Detect which cell encompasses the target text, then output its [X, Y] center coordinate. 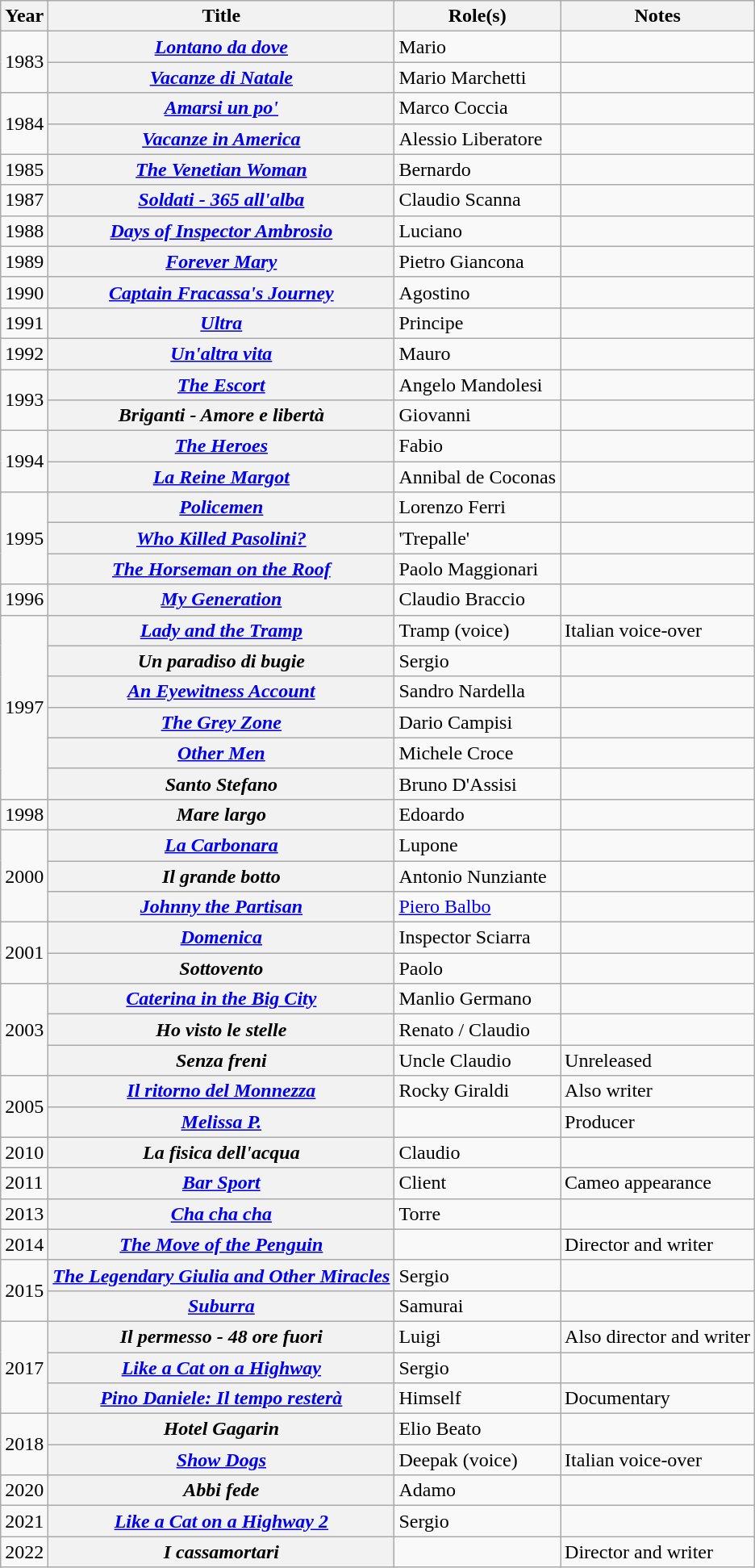
2018 [24, 1445]
Ho visto le stelle [221, 1030]
La Reine Margot [221, 477]
Himself [478, 1399]
Lady and the Tramp [221, 630]
Amarsi un po' [221, 108]
Il grande botto [221, 876]
2010 [24, 1152]
Vacanze in America [221, 139]
2022 [24, 1552]
1994 [24, 462]
Documentary [658, 1399]
Renato / Claudio [478, 1030]
1990 [24, 292]
Principe [478, 323]
Domenica [221, 938]
Claudio Scanna [478, 200]
Cameo appearance [658, 1183]
Like a Cat on a Highway 2 [221, 1521]
1997 [24, 707]
2013 [24, 1214]
Client [478, 1183]
La Carbonara [221, 845]
Ultra [221, 323]
Notes [658, 16]
1993 [24, 400]
Uncle Claudio [478, 1060]
Paolo Maggionari [478, 569]
The Legendary Giulia and Other Miracles [221, 1275]
Sottovento [221, 968]
1988 [24, 231]
Pietro Giancona [478, 261]
Also writer [658, 1091]
Claudio Braccio [478, 600]
Other Men [221, 753]
Torre [478, 1214]
Melissa P. [221, 1122]
Angelo Mandolesi [478, 385]
Hotel Gagarin [221, 1429]
Rocky Giraldi [478, 1091]
Piero Balbo [478, 907]
Deepak (voice) [478, 1460]
Il ritorno del Monnezza [221, 1091]
The Escort [221, 385]
Vacanze di Natale [221, 77]
Fabio [478, 446]
2020 [24, 1491]
1984 [24, 123]
2011 [24, 1183]
Title [221, 16]
Claudio [478, 1152]
1995 [24, 538]
The Heroes [221, 446]
The Horseman on the Roof [221, 569]
Days of Inspector Ambrosio [221, 231]
The Grey Zone [221, 722]
I cassamortari [221, 1552]
Manlio Germano [478, 999]
Briganti - Amore e libertà [221, 416]
Producer [658, 1122]
Tramp (voice) [478, 630]
2015 [24, 1290]
Like a Cat on a Highway [221, 1368]
Bar Sport [221, 1183]
1985 [24, 169]
2001 [24, 953]
Caterina in the Big City [221, 999]
Annibal de Coconas [478, 477]
Mario Marchetti [478, 77]
Un paradiso di bugie [221, 661]
Antonio Nunziante [478, 876]
Who Killed Pasolini? [221, 538]
Captain Fracassa's Journey [221, 292]
Samurai [478, 1306]
Adamo [478, 1491]
2017 [24, 1367]
Bernardo [478, 169]
Suburra [221, 1306]
Giovanni [478, 416]
1996 [24, 600]
Year [24, 16]
Senza freni [221, 1060]
2000 [24, 876]
Show Dogs [221, 1460]
1987 [24, 200]
2014 [24, 1244]
Dario Campisi [478, 722]
An Eyewitness Account [221, 692]
Soldati - 365 all'alba [221, 200]
2021 [24, 1521]
Edoardo [478, 814]
1992 [24, 353]
Role(s) [478, 16]
The Venetian Woman [221, 169]
Agostino [478, 292]
The Move of the Penguin [221, 1244]
Also director and writer [658, 1336]
Michele Croce [478, 753]
Mare largo [221, 814]
Mauro [478, 353]
Luciano [478, 231]
2003 [24, 1030]
Lorenzo Ferri [478, 508]
Il permesso - 48 ore fuori [221, 1336]
Policemen [221, 508]
Mario [478, 47]
Marco Coccia [478, 108]
Inspector Sciarra [478, 938]
Lontano da dove [221, 47]
Sandro Nardella [478, 692]
Santo Stefano [221, 784]
'Trepalle' [478, 538]
Elio Beato [478, 1429]
Luigi [478, 1336]
Abbi fede [221, 1491]
Lupone [478, 845]
Johnny the Partisan [221, 907]
Un'altra vita [221, 353]
My Generation [221, 600]
2005 [24, 1106]
Cha cha cha [221, 1214]
Forever Mary [221, 261]
1989 [24, 261]
1991 [24, 323]
Paolo [478, 968]
1983 [24, 62]
Alessio Liberatore [478, 139]
1998 [24, 814]
Bruno D'Assisi [478, 784]
La fisica dell'acqua [221, 1152]
Pino Daniele: Il tempo resterà [221, 1399]
Unreleased [658, 1060]
